Search for the cell housing the specified text and yield its [X, Y] center coordinate. 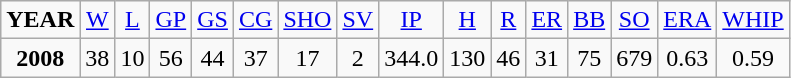
17 [308, 58]
0.63 [688, 58]
SO [634, 20]
CG [255, 20]
75 [590, 58]
44 [213, 58]
R [508, 20]
2008 [40, 58]
10 [132, 58]
W [98, 20]
ER [547, 20]
679 [634, 58]
56 [171, 58]
H [468, 20]
WHIP [753, 20]
BB [590, 20]
YEAR [40, 20]
SV [358, 20]
130 [468, 58]
38 [98, 58]
344.0 [412, 58]
2 [358, 58]
GP [171, 20]
37 [255, 58]
ERA [688, 20]
L [132, 20]
46 [508, 58]
IP [412, 20]
31 [547, 58]
0.59 [753, 58]
GS [213, 20]
SHO [308, 20]
